Pinpoint the cell where the given text exists, returning its (X, Y) midpoint coordinate. 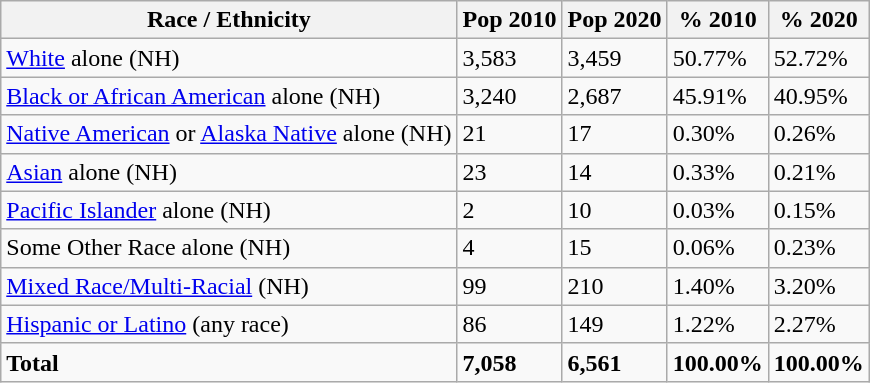
99 (510, 286)
Asian alone (NH) (229, 172)
0.30% (718, 134)
Black or African American alone (NH) (229, 96)
40.95% (818, 96)
0.03% (718, 210)
15 (614, 248)
Native American or Alaska Native alone (NH) (229, 134)
86 (510, 324)
White alone (NH) (229, 58)
2 (510, 210)
2,687 (614, 96)
Pacific Islander alone (NH) (229, 210)
% 2020 (818, 20)
50.77% (718, 58)
0.21% (818, 172)
0.26% (818, 134)
1.22% (718, 324)
17 (614, 134)
Total (229, 362)
4 (510, 248)
210 (614, 286)
7,058 (510, 362)
Pop 2020 (614, 20)
0.23% (818, 248)
Some Other Race alone (NH) (229, 248)
Mixed Race/Multi-Racial (NH) (229, 286)
0.33% (718, 172)
14 (614, 172)
3,583 (510, 58)
10 (614, 210)
3,459 (614, 58)
45.91% (718, 96)
3.20% (818, 286)
23 (510, 172)
% 2010 (718, 20)
Pop 2010 (510, 20)
2.27% (818, 324)
0.06% (718, 248)
Hispanic or Latino (any race) (229, 324)
3,240 (510, 96)
149 (614, 324)
0.15% (818, 210)
52.72% (818, 58)
21 (510, 134)
Race / Ethnicity (229, 20)
1.40% (718, 286)
6,561 (614, 362)
